Determine the [x, y] coordinate at the center of the cell enclosing the given text.  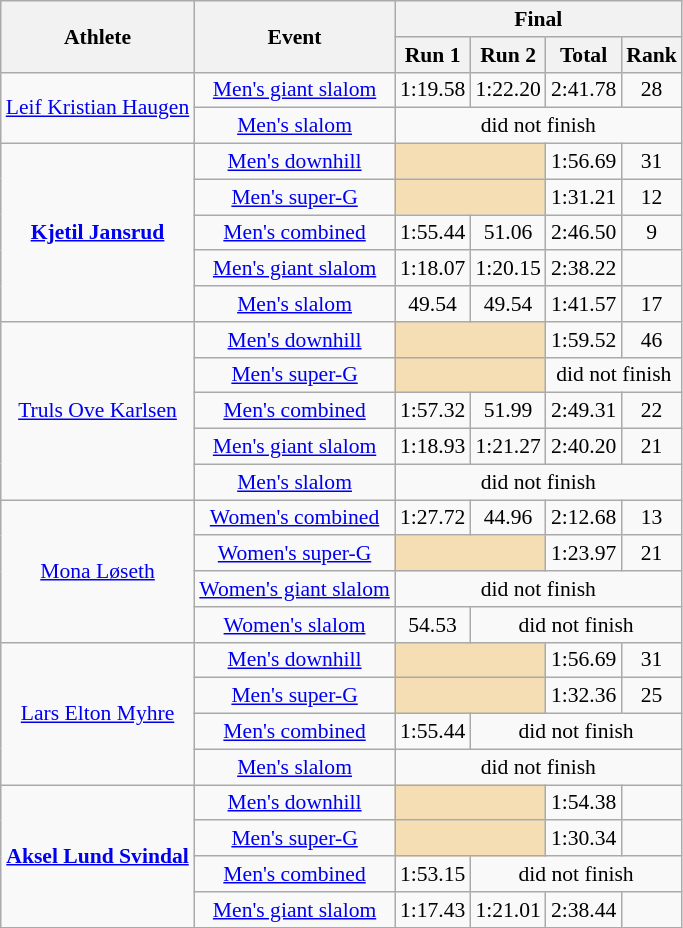
1:18.93 [432, 447]
1:21.01 [508, 910]
28 [652, 90]
Run 2 [508, 55]
1:54.38 [584, 803]
1:23.97 [584, 554]
51.99 [508, 411]
Women's giant slalom [294, 589]
1:32.36 [584, 696]
Leif Kristian Haugen [98, 108]
Women's super-G [294, 554]
Run 1 [432, 55]
22 [652, 411]
1:57.32 [432, 411]
2:12.68 [584, 518]
Truls Ove Karlsen [98, 411]
1:30.34 [584, 839]
Kjetil Jansrud [98, 233]
1:20.15 [508, 269]
54.53 [432, 625]
2:40.20 [584, 447]
Women's combined [294, 518]
1:31.21 [584, 197]
1:59.52 [584, 340]
2:38.22 [584, 269]
51.06 [508, 233]
Athlete [98, 36]
1:53.15 [432, 874]
25 [652, 696]
Women's slalom [294, 625]
9 [652, 233]
2:49.31 [584, 411]
1:21.27 [508, 447]
12 [652, 197]
17 [652, 304]
1:18.07 [432, 269]
Mona Løseth [98, 571]
Total [584, 55]
Event [294, 36]
46 [652, 340]
1:19.58 [432, 90]
13 [652, 518]
Final [538, 19]
2:46.50 [584, 233]
2:41.78 [584, 90]
1:22.20 [508, 90]
Rank [652, 55]
2:38.44 [584, 910]
Lars Elton Myhre [98, 713]
1:27.72 [432, 518]
1:41.57 [584, 304]
Aksel Lund Svindal [98, 856]
44.96 [508, 518]
1:17.43 [432, 910]
